Capture the cell that displays the provided text and extract its [x, y] central coordinate. 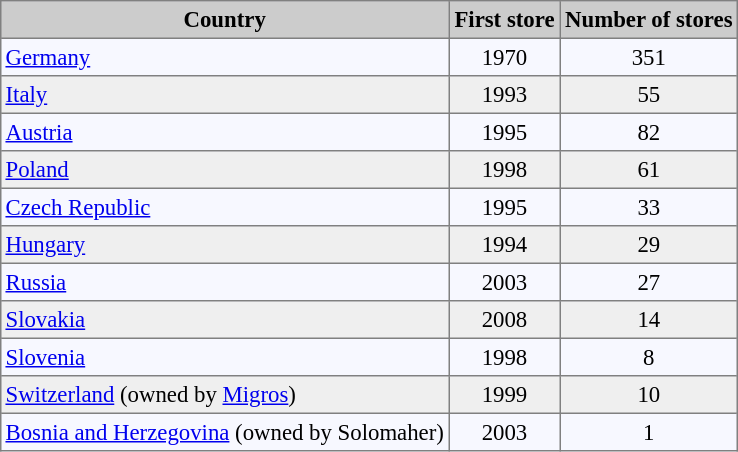
1994 [504, 245]
55 [649, 95]
Hungary [224, 245]
Switzerland (owned by Migros) [224, 395]
Germany [224, 57]
82 [649, 132]
Slovenia [224, 357]
Slovakia [224, 320]
Czech Republic [224, 207]
33 [649, 207]
Italy [224, 95]
27 [649, 282]
1970 [504, 57]
8 [649, 357]
351 [649, 57]
Poland [224, 170]
2008 [504, 320]
Bosnia and Herzegovina (owned by Solomaher) [224, 432]
29 [649, 245]
Country [224, 20]
Austria [224, 132]
1 [649, 432]
10 [649, 395]
Russia [224, 282]
61 [649, 170]
Number of stores [649, 20]
14 [649, 320]
1999 [504, 395]
First store [504, 20]
1993 [504, 95]
